Identify which cell holds the provided text, then report its (X, Y) central coordinate. 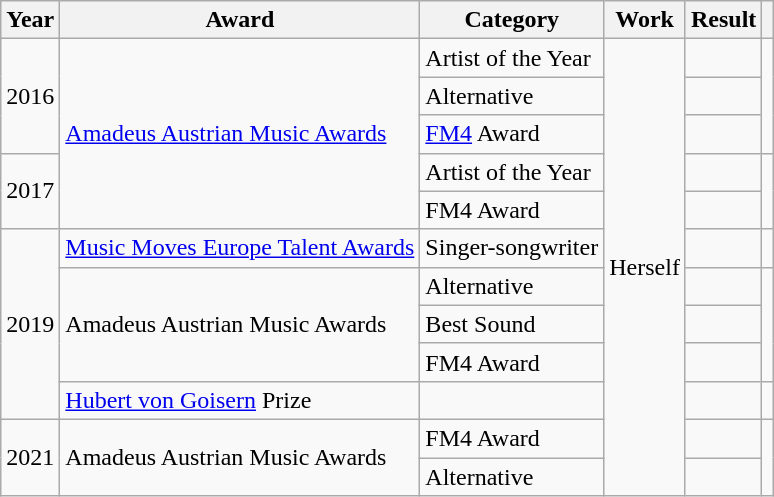
Work (645, 20)
Category (512, 20)
Year (30, 20)
Singer-songwriter (512, 248)
Award (240, 20)
Best Sound (512, 324)
Result (723, 20)
Music Moves Europe Talent Awards (240, 248)
2017 (30, 191)
Herself (645, 268)
2019 (30, 324)
2021 (30, 457)
Hubert von Goisern Prize (240, 400)
2016 (30, 96)
